For the text-containing cell, return its midpoint in (X, Y) coordinate format. 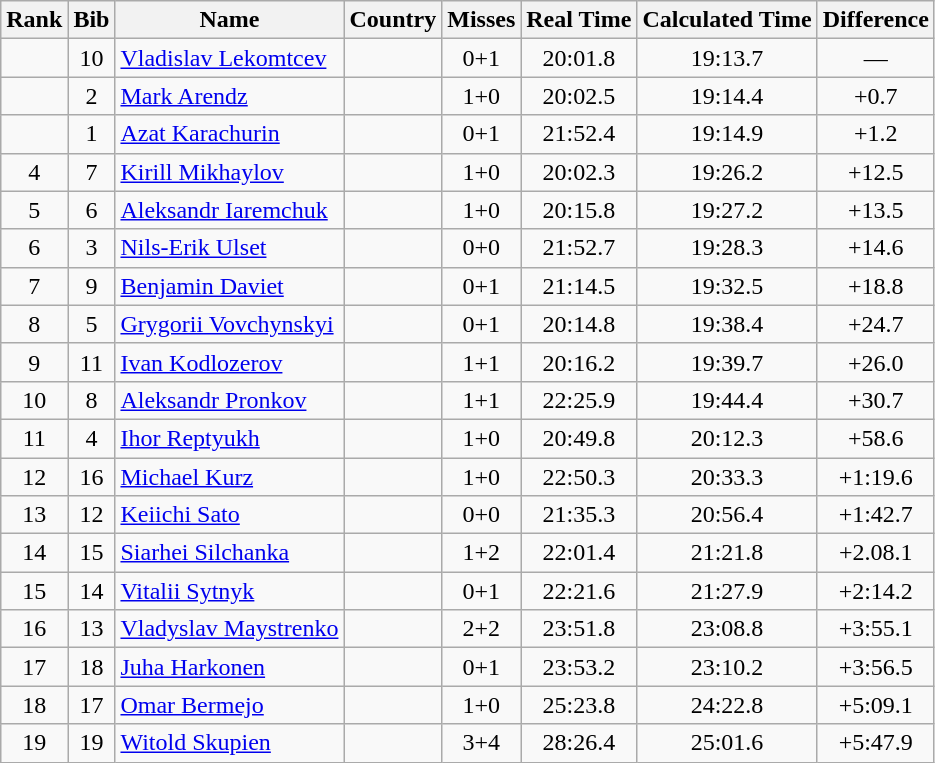
Bib (92, 20)
Nils-Erik Ulset (230, 248)
Azat Karachurin (230, 134)
+5:47.9 (876, 743)
21:21.8 (727, 553)
Misses (482, 20)
22:50.3 (579, 477)
19:14.9 (727, 134)
23:51.8 (579, 629)
+2.08.1 (876, 553)
21:52.7 (579, 248)
+1:42.7 (876, 515)
23:53.2 (579, 667)
+5:09.1 (876, 705)
+30.7 (876, 400)
21:35.3 (579, 515)
22:25.9 (579, 400)
2 (92, 96)
19:44.4 (727, 400)
25:01.6 (727, 743)
20:56.4 (727, 515)
1+2 (482, 553)
Kirill Mikhaylov (230, 172)
19:32.5 (727, 286)
Benjamin Daviet (230, 286)
Keiichi Sato (230, 515)
22:21.6 (579, 591)
20:12.3 (727, 438)
+14.6 (876, 248)
3 (92, 248)
+3:56.5 (876, 667)
+24.7 (876, 324)
19:39.7 (727, 362)
+12.5 (876, 172)
1 (92, 134)
20:15.8 (579, 210)
+26.0 (876, 362)
+2:14.2 (876, 591)
Grygorii Vovchynskyi (230, 324)
Aleksandr Iaremchuk (230, 210)
20:16.2 (579, 362)
Difference (876, 20)
Michael Kurz (230, 477)
Aleksandr Pronkov (230, 400)
Omar Bermejo (230, 705)
Siarhei Silchanka (230, 553)
Name (230, 20)
Vladislav Lekomtcev (230, 58)
Witold Skupien (230, 743)
+1.2 (876, 134)
23:08.8 (727, 629)
Juha Harkonen (230, 667)
19:28.3 (727, 248)
Mark Arendz (230, 96)
22:01.4 (579, 553)
Country (393, 20)
19:27.2 (727, 210)
19:14.4 (727, 96)
2+2 (482, 629)
21:14.5 (579, 286)
Real Time (579, 20)
23:10.2 (727, 667)
Ivan Kodlozerov (230, 362)
20:01.8 (579, 58)
Ihor Reptyukh (230, 438)
+3:55.1 (876, 629)
+0.7 (876, 96)
Vladyslav Maystrenko (230, 629)
21:27.9 (727, 591)
20:02.3 (579, 172)
+13.5 (876, 210)
20:49.8 (579, 438)
19:13.7 (727, 58)
20:14.8 (579, 324)
19:38.4 (727, 324)
24:22.8 (727, 705)
20:33.3 (727, 477)
19:26.2 (727, 172)
3+4 (482, 743)
25:23.8 (579, 705)
Rank (34, 20)
21:52.4 (579, 134)
+58.6 (876, 438)
20:02.5 (579, 96)
28:26.4 (579, 743)
— (876, 58)
Vitalii Sytnyk (230, 591)
Calculated Time (727, 20)
+1:19.6 (876, 477)
+18.8 (876, 286)
